For the text-containing cell, return its midpoint in [x, y] coordinate format. 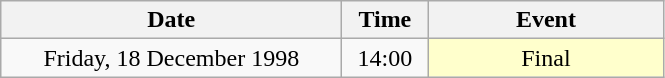
Date [172, 20]
Time [385, 20]
14:00 [385, 58]
Final [546, 58]
Event [546, 20]
Friday, 18 December 1998 [172, 58]
